Scan for the cell matching the given text and deliver its (X, Y) coordinate at center. 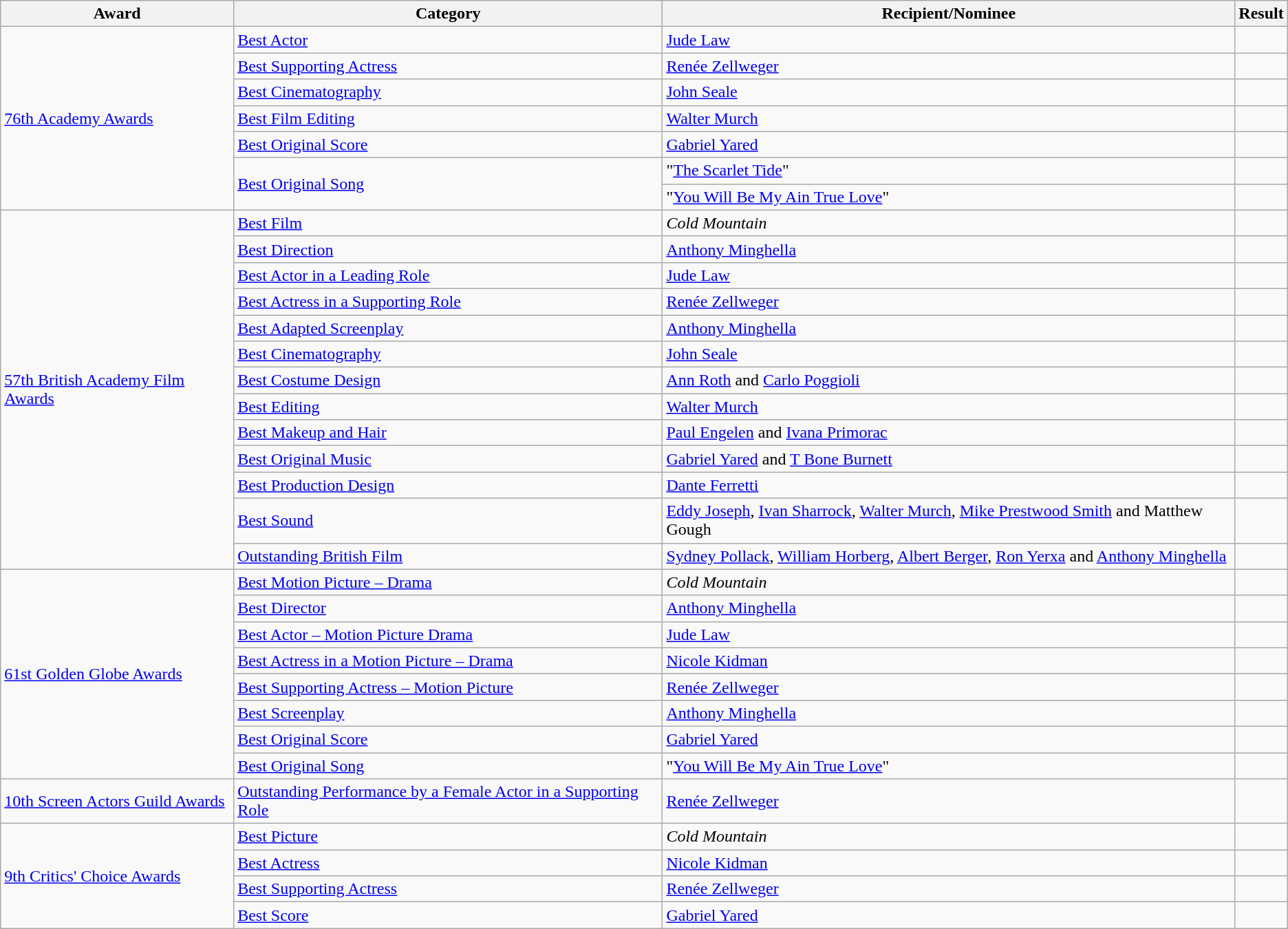
Best Production Design (449, 485)
Best Director (449, 608)
Result (1261, 14)
Best Actress (449, 863)
Best Actress in a Motion Picture – Drama (449, 661)
Best Actor (449, 40)
57th British Academy Film Awards (117, 389)
Recipient/Nominee (949, 14)
Best Adapted Screenplay (449, 328)
Award (117, 14)
Best Motion Picture – Drama (449, 582)
Paul Engelen and Ivana Primorac (949, 433)
Category (449, 14)
Best Costume Design (449, 381)
Eddy Joseph, Ivan Sharrock, Walter Murch, Mike Prestwood Smith and Matthew Gough (949, 520)
9th Critics' Choice Awards (117, 876)
Gabriel Yared and T Bone Burnett (949, 459)
Best Actor – Motion Picture Drama (449, 634)
Best Picture (449, 837)
76th Academy Awards (117, 118)
Best Film (449, 223)
Best Original Music (449, 459)
Best Screenplay (449, 713)
61st Golden Globe Awards (117, 674)
Best Actress in a Supporting Role (449, 301)
Best Film Editing (449, 118)
Best Score (449, 915)
Ann Roth and Carlo Poggioli (949, 381)
Best Direction (449, 249)
"The Scarlet Tide" (949, 171)
Best Sound (449, 520)
Best Editing (449, 407)
Best Actor in a Leading Role (449, 275)
Outstanding Performance by a Female Actor in a Supporting Role (449, 801)
Outstanding British Film (449, 556)
Best Makeup and Hair (449, 433)
Best Supporting Actress – Motion Picture (449, 687)
10th Screen Actors Guild Awards (117, 801)
Dante Ferretti (949, 485)
Sydney Pollack, William Horberg, Albert Berger, Ron Yerxa and Anthony Minghella (949, 556)
